Pinpoint the cell where the given text exists, returning its [x, y] midpoint coordinate. 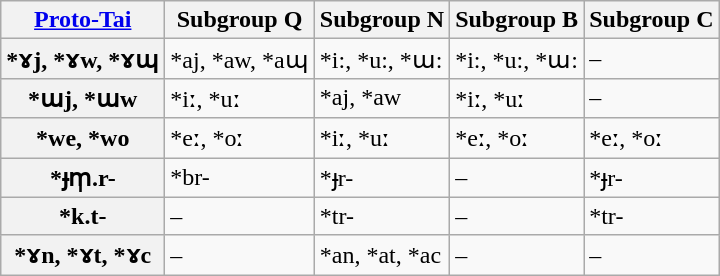
Proto-Tai [83, 20]
*ɟm̩.r- [83, 178]
Subgroup Q [240, 20]
*aj, *aw, *aɰ [240, 59]
Subgroup N [382, 20]
Subgroup C [652, 20]
*ɯj, *ɯw [83, 98]
*an, *at, *ac [382, 255]
*k.t- [83, 216]
*aj, *aw [382, 98]
*ɤn, *ɤt, *ɤc [83, 255]
*ɤj, *ɤw, *ɤɰ [83, 59]
*we, *wo [83, 138]
Subgroup B [517, 20]
*br- [240, 178]
